Scan for the cell matching the given text and deliver its (X, Y) coordinate at center. 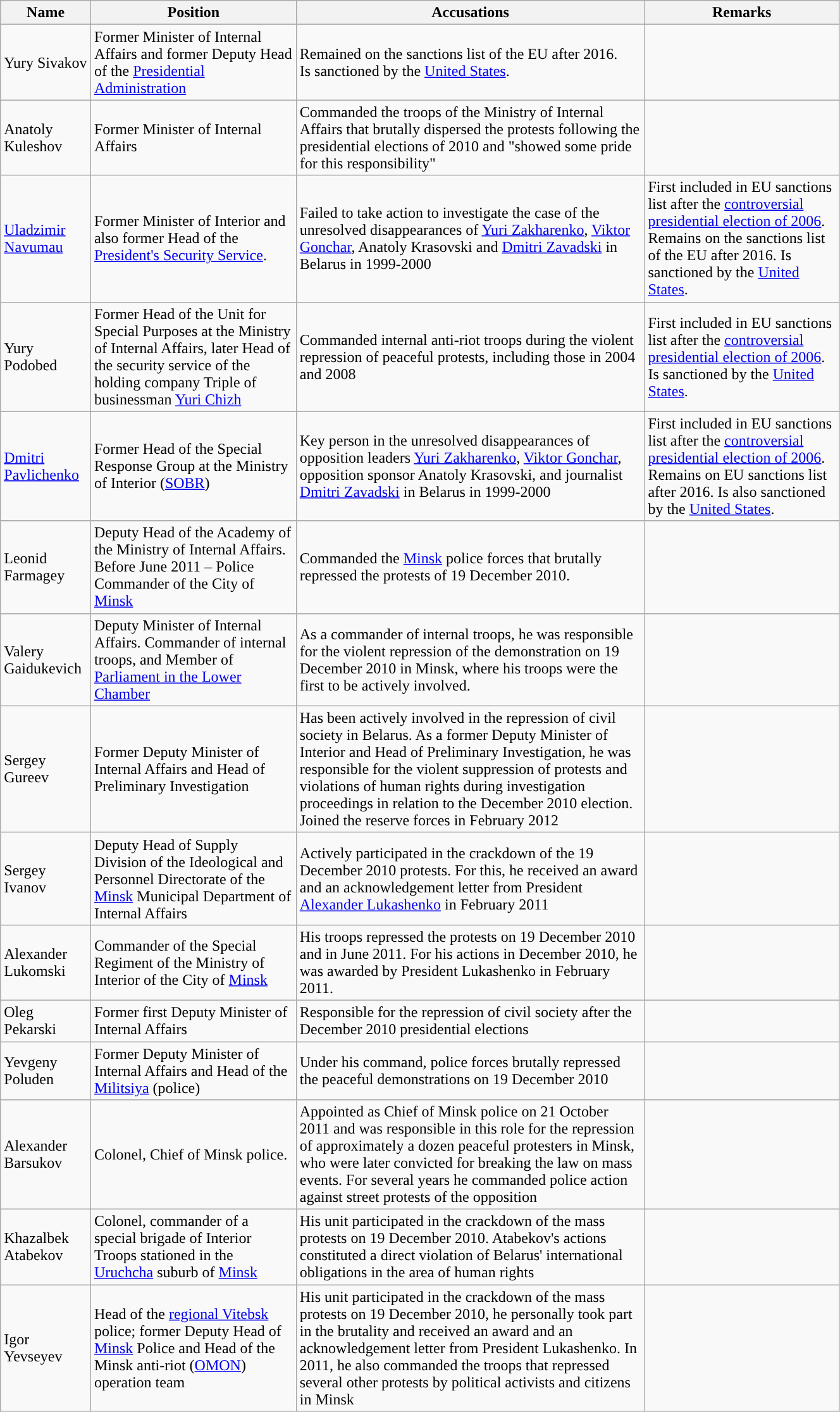
Uladzimir Navumau (46, 239)
Deputy Minister of Internal Affairs. Commander of internal troops, and Member of Parliament in the Lower Chamber (194, 659)
Former Deputy Minister of Internal Affairs and Head of the Militsiya (police) (194, 1071)
Former Minister of Internal Affairs (194, 138)
Yury Sivakov (46, 62)
Valery Gaidukevich (46, 659)
Commander of the Special Regiment of the Ministry of Interior of the City of Minsk (194, 962)
Igor Yevseyev (46, 1348)
Leonid Farmagey (46, 567)
Commanded internal anti-riot troops during the violent repression of peaceful protests, including those in 2004 and 2008 (471, 357)
Sergey Ivanov (46, 878)
Yevgeny Poluden (46, 1071)
Former Deputy Minister of Internal Affairs and Head of Preliminary Investigation (194, 769)
Anatoly Kuleshov (46, 138)
Remained on the sanctions list of the EU after 2016.Is sanctioned by the United States. (471, 62)
Position (194, 13)
Deputy Head of the Academy of the Ministry of Internal Affairs. Before June 2011 – Police Commander of the City of Minsk (194, 567)
First included in EU sanctions list after the controversial presidential election of 2006. Is sanctioned by the United States. (742, 357)
Name (46, 13)
Khazalbek Atabekov (46, 1247)
Commanded the Minsk police forces that brutally repressed the protests of 19 December 2010. (471, 567)
Alexander Lukomski (46, 962)
Accusations (471, 13)
Head of the regional Vitebsk police; former Deputy Head of Minsk Police and Head of the Minsk anti-riot (OMON) operation team (194, 1348)
Colonel, commander of a special brigade of Interior Troops stationed in the Uruchcha suburb of Minsk (194, 1247)
Dmitri Pavlichenko (46, 466)
Remarks (742, 13)
Former Minister of Interior and also former Head of the President's Security Service. (194, 239)
Responsible for the repression of civil society after the December 2010 presidential elections (471, 1020)
Yury Podobed (46, 357)
Former first Deputy Minister of Internal Affairs (194, 1020)
Colonel, Chief of Minsk police. (194, 1154)
Deputy Head of Supply Division of the Ideological and Personnel Directorate of the Minsk Municipal Department of Internal Affairs (194, 878)
Former Head of the Special Response Group at the Ministry of Interior (SOBR) (194, 466)
Alexander Barsukov (46, 1154)
Oleg Pekarski (46, 1020)
Under his command, police forces brutally repressed the peaceful demonstrations on 19 December 2010 (471, 1071)
Sergey Gureev (46, 769)
Former Minister of Internal Affairs and former Deputy Head of the Presidential Administration (194, 62)
